Extract the (X, Y) coordinate from the center of the cell holding the provided text.  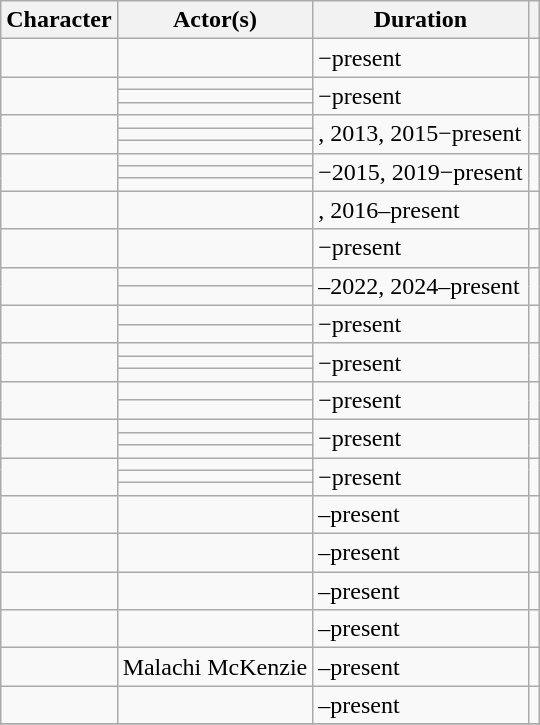
Actor(s) (215, 20)
, 2013, 2015−present (420, 134)
Character (59, 20)
Malachi McKenzie (215, 667)
−2015, 2019−present (420, 172)
–2022, 2024–present (420, 286)
, 2016–present (420, 210)
Duration (420, 20)
